Determine the [x, y] coordinate at the center of the cell enclosing the given text.  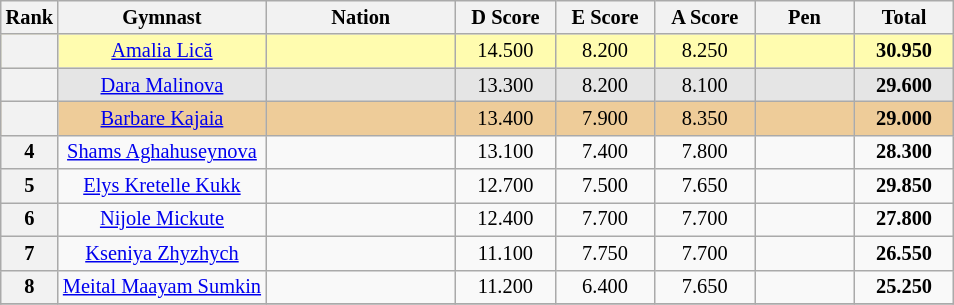
11.100 [506, 253]
6 [30, 219]
8.250 [705, 51]
Meital Maayam Sumkin [162, 287]
Kseniya Zhyzhych [162, 253]
A Score [705, 17]
28.300 [904, 152]
7.750 [605, 253]
7 [30, 253]
13.100 [506, 152]
7.400 [605, 152]
26.550 [904, 253]
Nijole Mickute [162, 219]
Pen [805, 17]
Shams Aghahuseynova [162, 152]
6.400 [605, 287]
25.250 [904, 287]
12.400 [506, 219]
7.500 [605, 186]
5 [30, 186]
Nation [361, 17]
Amalia Lică [162, 51]
E Score [605, 17]
Elys Kretelle Kukk [162, 186]
7.900 [605, 118]
7.800 [705, 152]
Gymnast [162, 17]
4 [30, 152]
13.300 [506, 85]
27.800 [904, 219]
29.850 [904, 186]
8.350 [705, 118]
Barbare Kajaia [162, 118]
12.700 [506, 186]
D Score [506, 17]
14.500 [506, 51]
13.400 [506, 118]
30.950 [904, 51]
29.000 [904, 118]
29.600 [904, 85]
8.100 [705, 85]
Rank [30, 17]
Dara Malinova [162, 85]
11.200 [506, 287]
8 [30, 287]
Total [904, 17]
